Output the (x, y) coordinate of the center of the cell containing the given text.  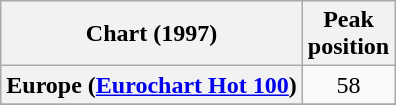
58 (348, 85)
Europe (Eurochart Hot 100) (152, 85)
Chart (1997) (152, 34)
Peakposition (348, 34)
